Pinpoint the cell where the given text exists, returning its [x, y] midpoint coordinate. 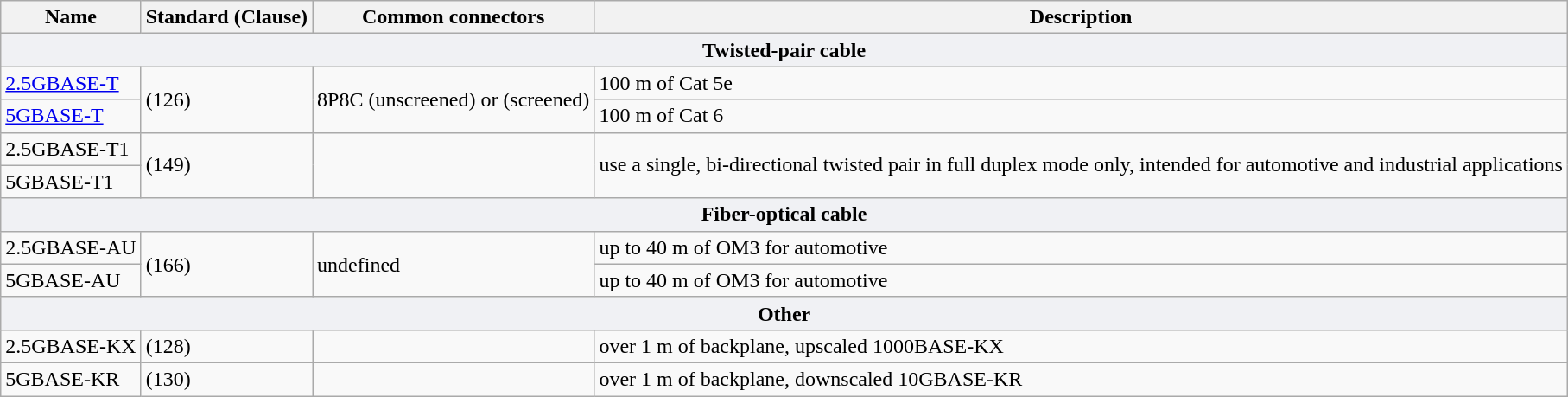
(128) [226, 346]
Fiber-optical cable [784, 215]
(149) [226, 165]
Name [71, 17]
5GBASE-KR [71, 379]
Description [1082, 17]
2.5GBASE-T1 [71, 149]
over 1 m of backplane, upscaled 1000BASE-KX [1082, 346]
Common connectors [454, 17]
over 1 m of backplane, downscaled 10GBASE-KR [1082, 379]
(130) [226, 379]
5GBASE-T1 [71, 182]
2.5GBASE-KX [71, 346]
(166) [226, 264]
(126) [226, 99]
100 m of Cat 5e [1082, 83]
2.5GBASE-AU [71, 247]
8P8C (unscreened) or (screened) [454, 99]
100 m of Cat 6 [1082, 116]
Other [784, 313]
undefined [454, 264]
use a single, bi-directional twisted pair in full duplex mode only, intended for automotive and industrial applications [1082, 165]
2.5GBASE-T [71, 83]
5GBASE-T [71, 116]
Standard (Clause) [226, 17]
5GBASE-AU [71, 280]
Twisted-pair cable [784, 50]
